Determine the (X, Y) coordinate at the center of the cell enclosing the given text.  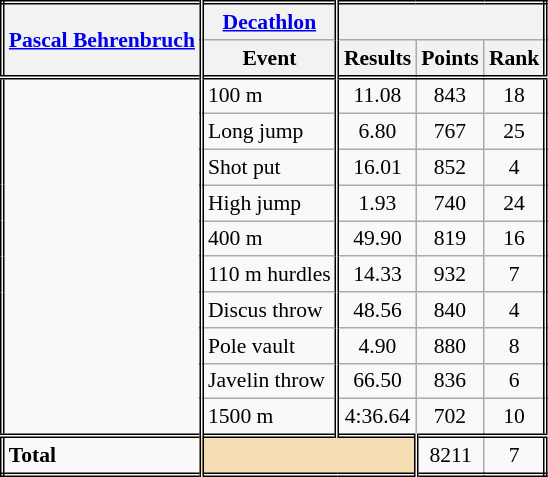
25 (515, 132)
10 (515, 418)
Javelin throw (269, 381)
843 (450, 96)
100 m (269, 96)
Total (102, 456)
Pole vault (269, 346)
Points (450, 58)
High jump (269, 203)
11.08 (376, 96)
Event (269, 58)
1500 m (269, 418)
110 m hurdles (269, 275)
836 (450, 381)
49.90 (376, 239)
18 (515, 96)
Decathlon (269, 22)
740 (450, 203)
Long jump (269, 132)
66.50 (376, 381)
Pascal Behrenbruch (102, 40)
Rank (515, 58)
4.90 (376, 346)
767 (450, 132)
880 (450, 346)
48.56 (376, 310)
400 m (269, 239)
840 (450, 310)
8211 (450, 456)
Shot put (269, 168)
Discus throw (269, 310)
Results (376, 58)
932 (450, 275)
6 (515, 381)
702 (450, 418)
1.93 (376, 203)
16 (515, 239)
24 (515, 203)
8 (515, 346)
852 (450, 168)
14.33 (376, 275)
16.01 (376, 168)
6.80 (376, 132)
819 (450, 239)
4:36.64 (376, 418)
